Detect which cell encompasses the target text, then output its (X, Y) center coordinate. 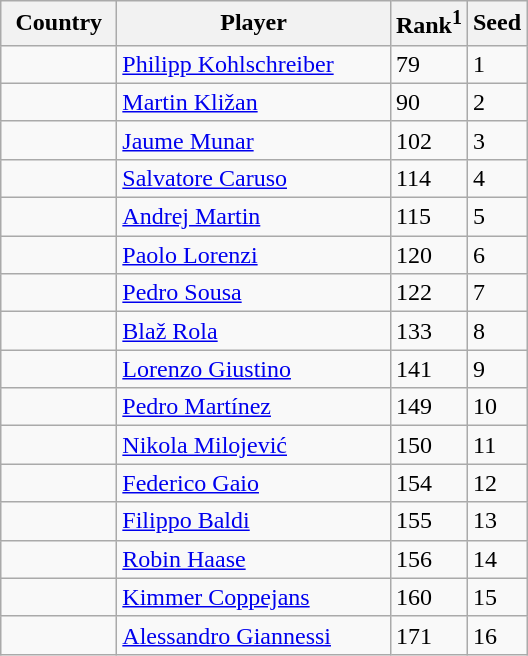
114 (428, 178)
2 (496, 102)
102 (428, 140)
5 (496, 217)
Filippo Baldi (254, 521)
14 (496, 559)
156 (428, 559)
Seed (496, 24)
11 (496, 445)
1 (496, 64)
155 (428, 521)
8 (496, 331)
Pedro Sousa (254, 293)
3 (496, 140)
141 (428, 369)
Kimmer Coppejans (254, 597)
79 (428, 64)
Player (254, 24)
171 (428, 635)
4 (496, 178)
10 (496, 407)
Salvatore Caruso (254, 178)
Jaume Munar (254, 140)
122 (428, 293)
12 (496, 483)
Pedro Martínez (254, 407)
Martin Kližan (254, 102)
13 (496, 521)
154 (428, 483)
Blaž Rola (254, 331)
120 (428, 255)
115 (428, 217)
Robin Haase (254, 559)
Alessandro Giannessi (254, 635)
Nikola Milojević (254, 445)
Paolo Lorenzi (254, 255)
Philipp Kohlschreiber (254, 64)
Federico Gaio (254, 483)
Andrej Martin (254, 217)
16 (496, 635)
Country (59, 24)
Lorenzo Giustino (254, 369)
9 (496, 369)
6 (496, 255)
15 (496, 597)
7 (496, 293)
Rank1 (428, 24)
150 (428, 445)
90 (428, 102)
149 (428, 407)
133 (428, 331)
160 (428, 597)
